Detect which cell encompasses the target text, then output its [x, y] center coordinate. 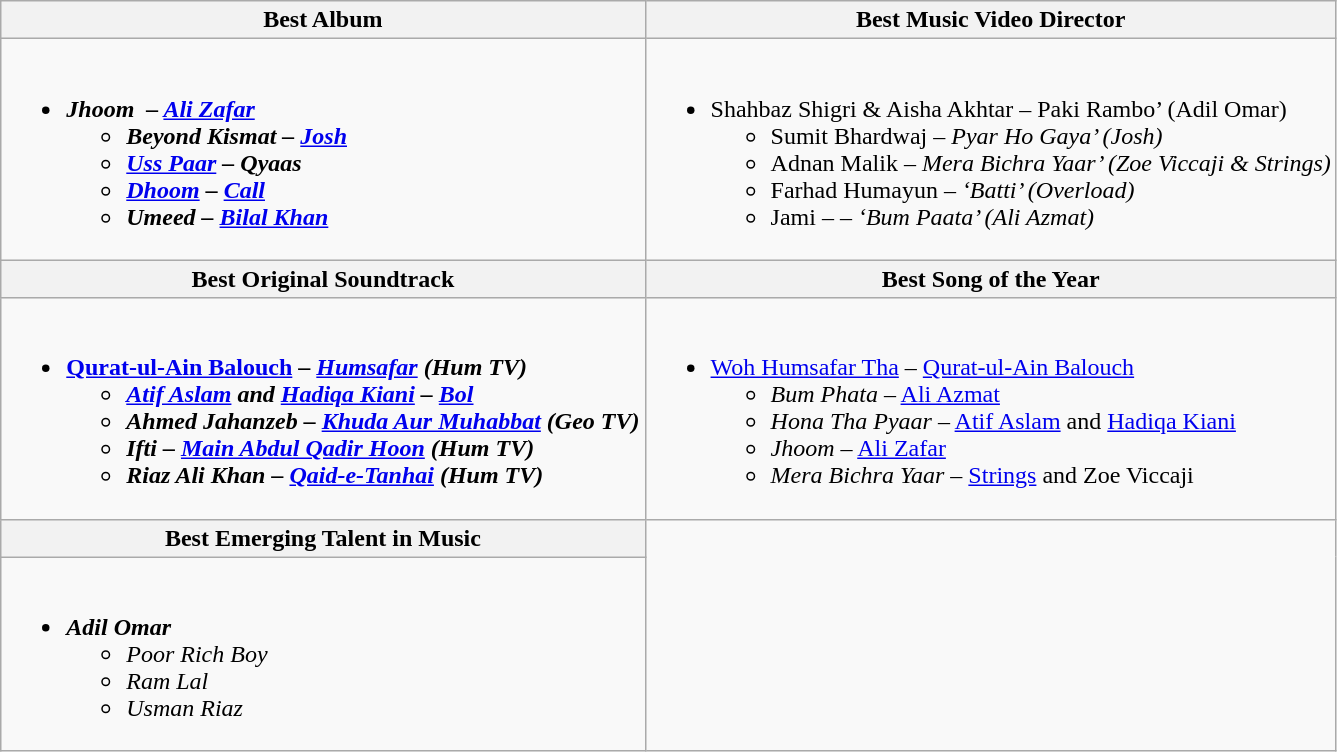
Jhoom – Ali ZafarBeyond Kismat – JoshUss Paar – QyaasDhoom – CallUmeed – Bilal Khan [323, 150]
Best Album [323, 20]
Best Emerging Talent in Music [323, 538]
Adil OmarPoor Rich BoyRam LalUsman Riaz [323, 654]
Best Music Video Director [990, 20]
Best Original Soundtrack [323, 279]
Best Song of the Year [990, 279]
